From the cell containing the given text, extract its center point as [x, y] coordinate. 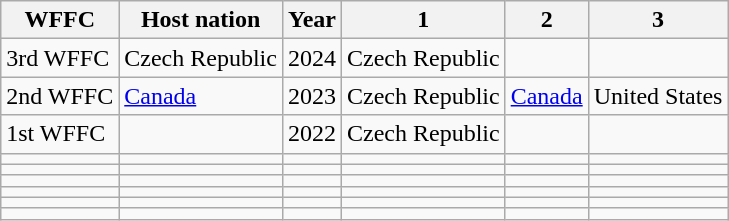
WFFC [60, 20]
United States [658, 96]
2023 [312, 96]
2 [546, 20]
Host nation [201, 20]
2024 [312, 58]
Year [312, 20]
2022 [312, 134]
3 [658, 20]
1 [423, 20]
3rd WFFC [60, 58]
2nd WFFC [60, 96]
1st WFFC [60, 134]
